From the cell containing the given text, extract its center point as (x, y) coordinate. 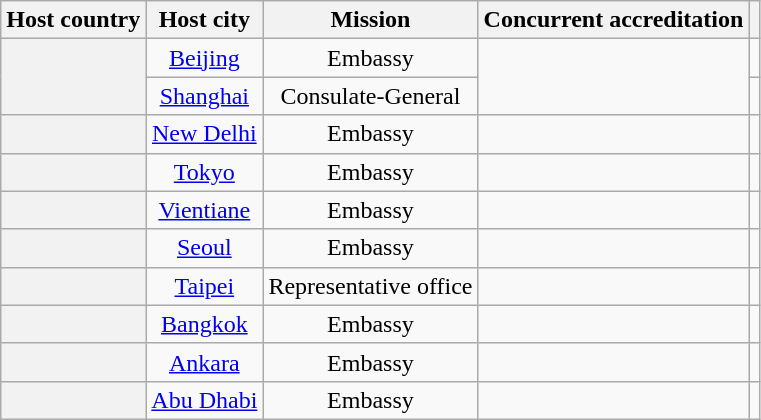
Seoul (204, 248)
Bangkok (204, 324)
Vientiane (204, 210)
New Delhi (204, 134)
Shanghai (204, 96)
Tokyo (204, 172)
Host city (204, 20)
Consulate-General (370, 96)
Representative office (370, 286)
Abu Dhabi (204, 400)
Host country (74, 20)
Concurrent accreditation (614, 20)
Beijing (204, 58)
Mission (370, 20)
Taipei (204, 286)
Ankara (204, 362)
